Scan for the cell matching the given text and deliver its (X, Y) coordinate at center. 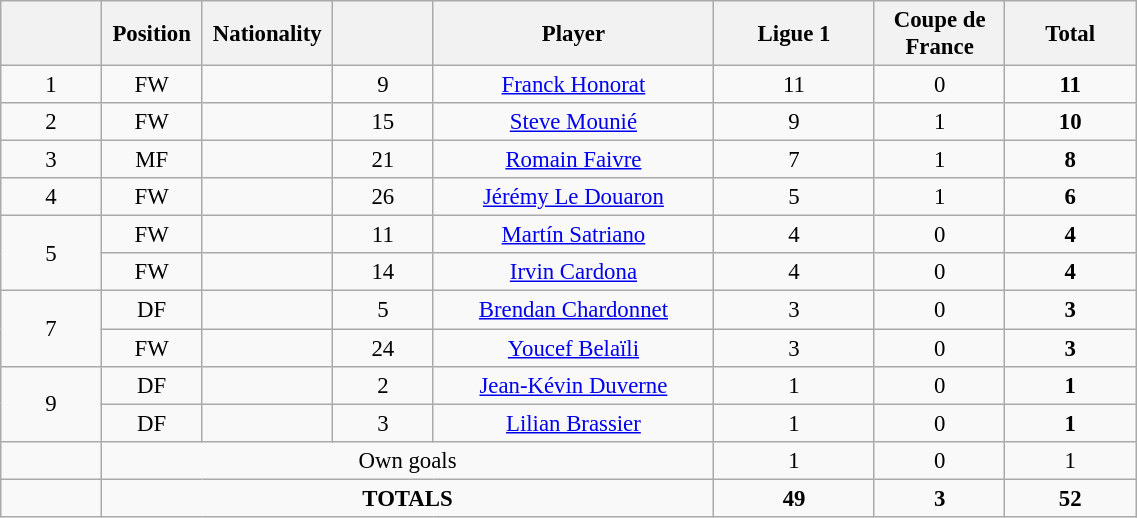
TOTALS (407, 498)
49 (794, 498)
Steve Mounié (574, 122)
24 (384, 348)
Ligue 1 (794, 34)
Total (1070, 34)
6 (1070, 197)
8 (1070, 160)
Franck Honorat (574, 85)
Romain Faivre (574, 160)
Own goals (407, 460)
14 (384, 273)
Brendan Chardonnet (574, 310)
Youcef Belaïli (574, 348)
Jérémy Le Douaron (574, 197)
Martín Satriano (574, 235)
Nationality (268, 34)
26 (384, 197)
21 (384, 160)
Position (152, 34)
Irvin Cardona (574, 273)
10 (1070, 122)
MF (152, 160)
Jean-Kévin Duverne (574, 385)
15 (384, 122)
Lilian Brassier (574, 423)
Player (574, 34)
52 (1070, 498)
Coupe de France (940, 34)
